Return (x, y) of the center of cell containing provided text 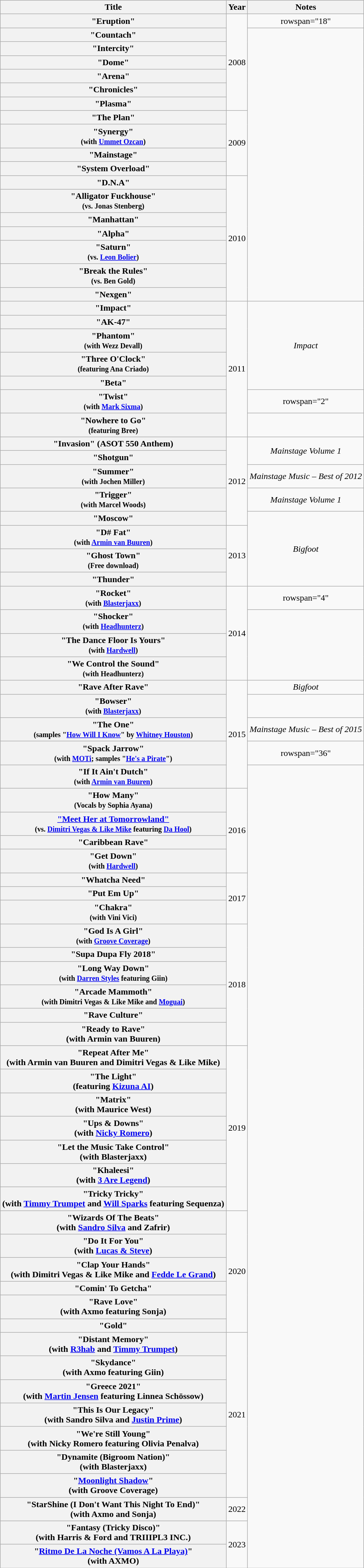
2017 (237, 899)
2012 (237, 481)
"Tricky Tricky" (with Timmy Trumpet and Will Sparks featuring Sequenza) (113, 1199)
"Whatcha Need" (113, 880)
"Shocker" (with Headhunterz) (113, 621)
"Three O'Clock" (featuring Ana Criado) (113, 364)
"Rave Culture" (113, 1015)
"If It Ain't Dutch" (with Armin van Buuren) (113, 776)
"Meet Her at Tomorrowland" (vs. Dimitri Vegas & Like Mike featuring Da Hool) (113, 823)
"Rave Love" (with Axmo featuring Sonja) (113, 1307)
Impact (306, 345)
"Get Down" (with Hardwell) (113, 861)
"Thunder" (113, 579)
"The Dance Floor Is Yours" (with Hardwell) (113, 645)
"Clap Your Hands"(with Dimitri Vegas & Like Mike and Fedde Le Grand) (113, 1269)
"Put Em Up" (113, 894)
"Gold" (113, 1325)
rowspan="4" (306, 598)
Title (113, 7)
Mainstage Music – Best of 2015 (306, 729)
"Impact" (113, 308)
rowspan="18" (306, 21)
"Greece 2021" (with Martin Jensen featuring Linnea Schössow) (113, 1391)
rowspan="36" (306, 753)
"Summer" (with Jochen Miller) (113, 476)
"Countach" (113, 35)
"Plasma" (113, 104)
"Break the Rules" (vs. Ben Gold) (113, 276)
"Comin' To Getcha" (113, 1288)
"Arcade Mammoth" (with Dimitri Vegas & Like Mike and Moguai) (113, 996)
"Nexgen" (113, 294)
"D# Fat" (with Armin van Buuren) (113, 537)
"Alpha" (113, 234)
"Twist" (with Mark Sixma) (113, 401)
"Beta" (113, 383)
Mainstage Music – Best of 2012 (306, 476)
"StarShine (I Don't Want This Night To End)" (with Axmo and Sonja) (113, 1509)
"Matrix" (with Maurice West) (113, 1104)
"Rocket" (with Blasterjaxx) (113, 598)
"Long Way Down" (with Darren Styles featuring Giin) (113, 973)
2013 (237, 556)
2018 (237, 985)
"Spack Jarrow" (with MOTi; samples "He's a Pirate") (113, 753)
"Distant Memory" (with R3hab and Timmy Trumpet) (113, 1344)
"We Control the Sound" (with Headhunterz) (113, 668)
"Wizards Of The Beats" (with Sandro Silva and Zafrir) (113, 1222)
"Dome" (113, 62)
"Khaleesi" (with 3 Are Legend) (113, 1175)
2010 (237, 238)
"Fantasy (Tricky Disco)" (with Harris & Ford and TRIIIPL3 INC.) (113, 1533)
"AK-47" (113, 322)
"Manhattan" (113, 220)
2021 (237, 1415)
"Ups & Downs" (with Nicky Romero) (113, 1128)
2014 (237, 633)
"Nowhere to Go" (featuring Bree) (113, 425)
"This Is Our Legacy" (with Sandro Silva and Justin Prime) (113, 1415)
Notes (306, 7)
rowspan="2" (306, 401)
"D.N.A" (113, 182)
"We're Still Young" (with Nicky Romero featuring Olivia Penalva) (113, 1438)
"System Overload" (113, 168)
"Ready to Rave" (with Armin van Buuren) (113, 1034)
2011 (237, 369)
"Saturn" (vs. Leon Bolier) (113, 252)
2019 (237, 1128)
2020 (237, 1271)
"Arena" (113, 76)
"Caribbean Rave" (113, 842)
"Ghost Town" (Free download) (113, 560)
2008 (237, 62)
"Trigger" (with Marcel Woods) (113, 500)
"Intercity" (113, 49)
"The One" (samples "How Will I Know" by Whitney Houston) (113, 729)
"Moonlight Shadow" (with Groove Coverage) (113, 1485)
2022 (237, 1509)
"Supa Dupa Fly 2018" (113, 954)
"Chakra" (with Vini Vici) (113, 912)
"Dynamite (Bigroom Nation)" (with Blasterjaxx) (113, 1462)
"Invasion" (ASOT 550 Anthem) (113, 444)
"God Is A Girl" (with Groove Coverage) (113, 936)
"Chronicles" (113, 90)
"Rave After Rave" (113, 687)
"The Plan" (113, 117)
"Ritmo De La Noche (Vamos A La Playa)" (with AXMO) (113, 1556)
2015 (237, 734)
"Phantom" (with Wezz Devall) (113, 340)
"Moscow" (113, 518)
"Eruption" (113, 21)
"Bowser" (with Blasterjaxx) (113, 706)
"Skydance" (with Axmo featuring Giin) (113, 1368)
"Mainstage" (113, 155)
"The Light" (featuring Kizuna AI) (113, 1081)
2009 (237, 143)
"Synergy" (with Ummet Ozcan) (113, 136)
"Repeat After Me" (with Armin van Buuren and Dimitri Vegas & Like Mike) (113, 1057)
"Do It For You"(with Lucas & Steve) (113, 1246)
Year (237, 7)
"How Many" (Vocals by Sophia Ayana) (113, 800)
2023 (237, 1544)
"Alligator Fuckhouse" (vs. Jonas Stenberg) (113, 201)
"Let the Music Take Control" (with Blasterjaxx) (113, 1151)
2016 (237, 831)
"Shotgun" (113, 457)
